Identify which cell holds the provided text, then report its (X, Y) central coordinate. 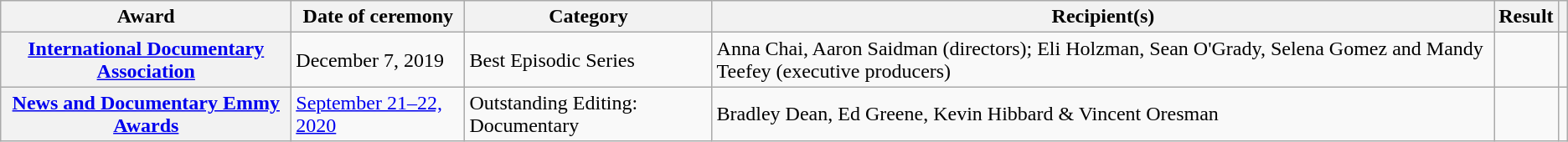
Best Episodic Series (588, 60)
International Documentary Association (146, 60)
News and Documentary Emmy Awards (146, 114)
Category (588, 17)
September 21–22, 2020 (379, 114)
Recipient(s) (1103, 17)
Outstanding Editing: Documentary (588, 114)
December 7, 2019 (379, 60)
Result (1526, 17)
Bradley Dean, Ed Greene, Kevin Hibbard & Vincent Oresman (1103, 114)
Anna Chai, Aaron Saidman (directors); Eli Holzman, Sean O'Grady, Selena Gomez and Mandy Teefey (executive producers) (1103, 60)
Award (146, 17)
Date of ceremony (379, 17)
